Return [x, y] of the center of cell containing provided text 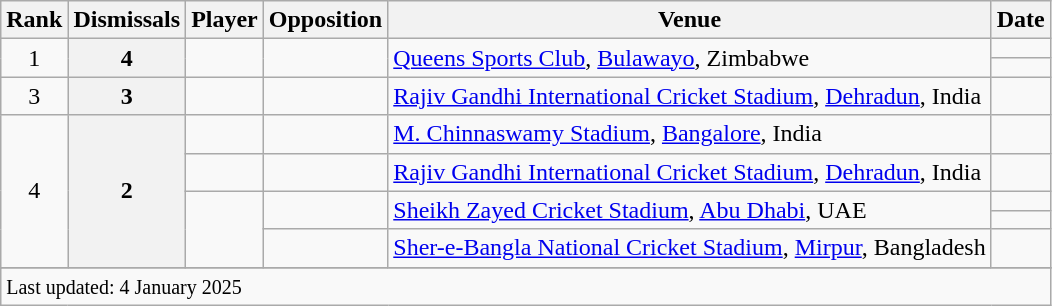
Player [225, 20]
Queens Sports Club, Bulawayo, Zimbabwe [690, 58]
Last updated: 4 January 2025 [526, 286]
2 [127, 191]
Rank [34, 20]
Dismissals [127, 20]
Date [1020, 20]
Sheikh Zayed Cricket Stadium, Abu Dhabi, UAE [690, 210]
Sher-e-Bangla National Cricket Stadium, Mirpur, Bangladesh [690, 248]
Opposition [325, 20]
1 [34, 58]
M. Chinnaswamy Stadium, Bangalore, India [690, 134]
Venue [690, 20]
